Locate the cell with the specified text and output its [x, y] center coordinate. 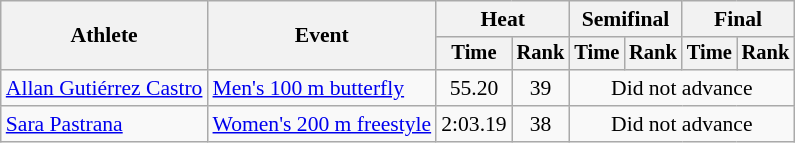
39 [541, 88]
Women's 200 m freestyle [322, 124]
38 [541, 124]
55.20 [474, 88]
Men's 100 m butterfly [322, 88]
Final [738, 19]
Athlete [104, 36]
Semifinal [625, 19]
Allan Gutiérrez Castro [104, 88]
Event [322, 36]
2:03.19 [474, 124]
Heat [502, 19]
Sara Pastrana [104, 124]
